Locate the cell with the specified text and output its [x, y] center coordinate. 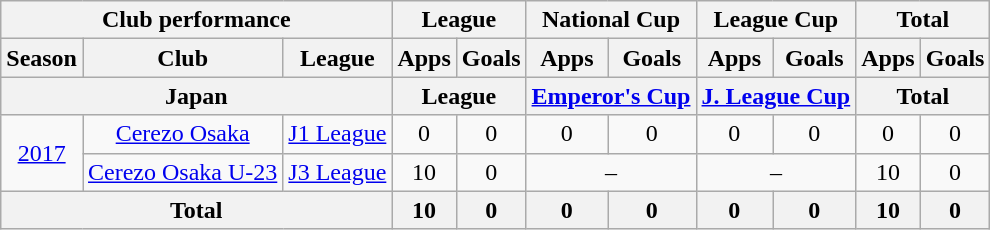
Club performance [196, 20]
Emperor's Cup [611, 96]
Season [42, 58]
League Cup [776, 20]
J3 League [338, 172]
J. League Cup [776, 96]
Club [182, 58]
Cerezo Osaka [182, 134]
Cerezo Osaka U-23 [182, 172]
2017 [42, 153]
J1 League [338, 134]
National Cup [611, 20]
Japan [196, 96]
